For the text-containing cell, return its midpoint in (X, Y) coordinate format. 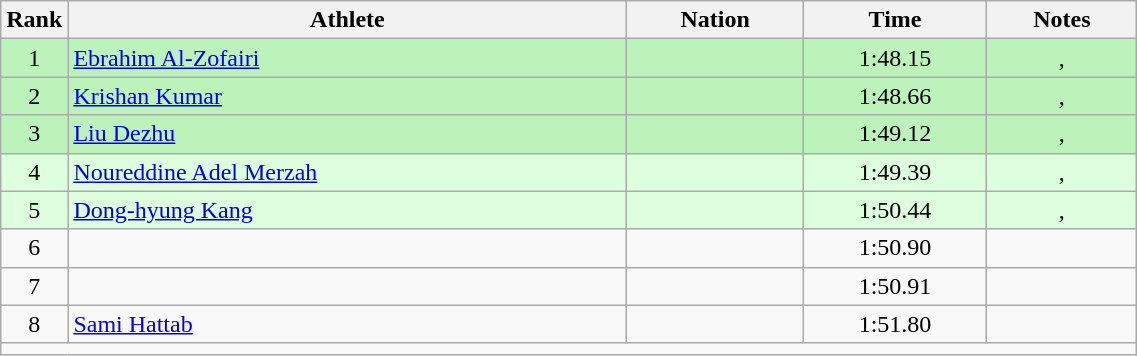
Ebrahim Al-Zofairi (348, 58)
Rank (34, 20)
Krishan Kumar (348, 96)
Noureddine Adel Merzah (348, 172)
1:49.39 (895, 172)
1:48.15 (895, 58)
3 (34, 134)
4 (34, 172)
1:50.91 (895, 286)
Time (895, 20)
5 (34, 210)
1:48.66 (895, 96)
1:50.90 (895, 248)
Dong-hyung Kang (348, 210)
1:51.80 (895, 324)
1 (34, 58)
Notes (1062, 20)
8 (34, 324)
Sami Hattab (348, 324)
Liu Dezhu (348, 134)
7 (34, 286)
Athlete (348, 20)
1:50.44 (895, 210)
Nation (715, 20)
2 (34, 96)
1:49.12 (895, 134)
6 (34, 248)
